From the cell containing the given text, extract its center point as [X, Y] coordinate. 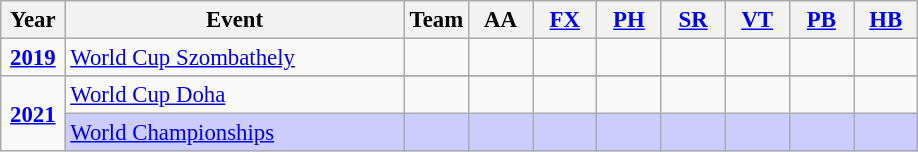
World Cup Szombathely [234, 58]
World Cup Doha [234, 95]
Event [234, 20]
FX [565, 20]
PB [821, 20]
Team [436, 20]
AA [500, 20]
2021 [33, 114]
Year [33, 20]
HB [886, 20]
PH [629, 20]
2019 [33, 58]
World Championships [234, 133]
VT [757, 20]
SR [693, 20]
